Identify which cell holds the provided text, then report its [x, y] central coordinate. 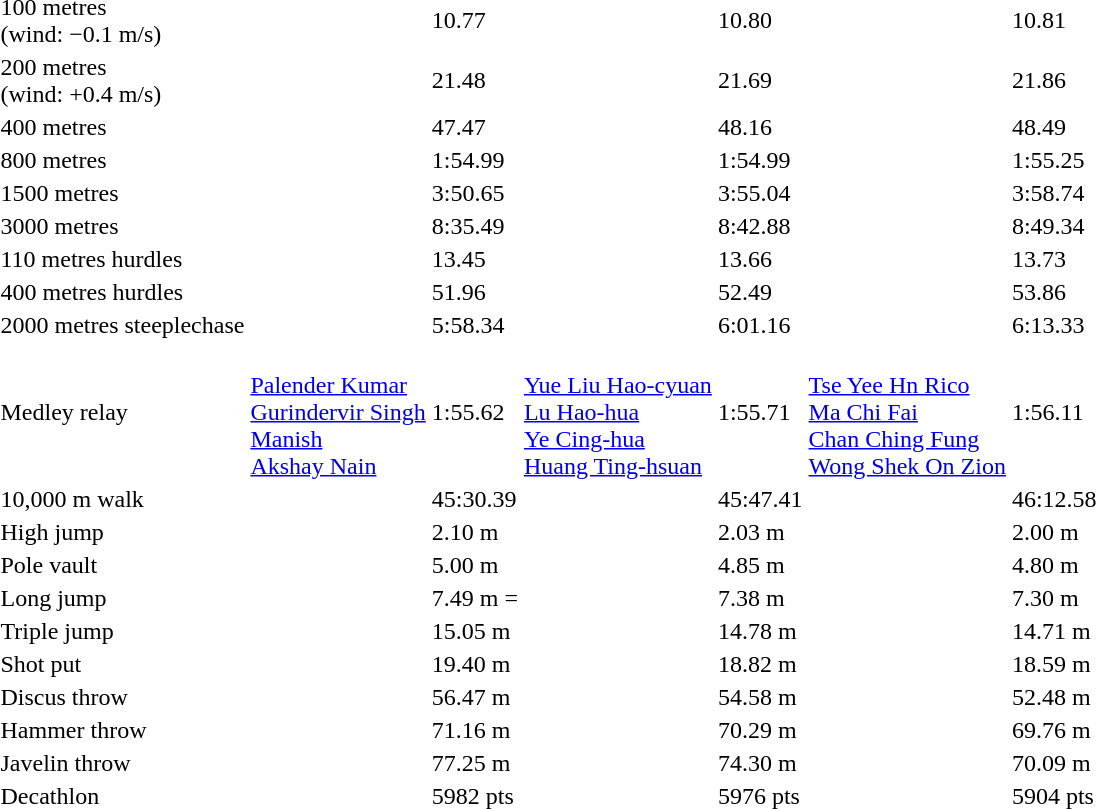
47.47 [474, 127]
2.10 m [474, 532]
77.25 m [474, 763]
4.85 m [760, 565]
8:35.49 [474, 226]
21.48 [474, 80]
5:58.34 [474, 325]
8:42.88 [760, 226]
5.00 m [474, 565]
19.40 m [474, 664]
Tse Yee Hn RicoMa Chi FaiChan Ching FungWong Shek On Zion [907, 412]
45:30.39 [474, 499]
1:55.62 [474, 412]
13.66 [760, 259]
1:55.71 [760, 412]
7.38 m [760, 598]
21.69 [760, 80]
13.45 [474, 259]
54.58 m [760, 697]
48.16 [760, 127]
51.96 [474, 292]
15.05 m [474, 631]
3:55.04 [760, 193]
7.49 m = [474, 598]
6:01.16 [760, 325]
52.49 [760, 292]
74.30 m [760, 763]
71.16 m [474, 730]
45:47.41 [760, 499]
18.82 m [760, 664]
56.47 m [474, 697]
Yue Liu Hao-cyuanLu Hao-huaYe Cing-huaHuang Ting-hsuan [618, 412]
2.03 m [760, 532]
Palender KumarGurindervir SinghManishAkshay Nain [338, 412]
70.29 m [760, 730]
3:50.65 [474, 193]
14.78 m [760, 631]
